Extract the [x, y] coordinate from the center of the cell holding the provided text.  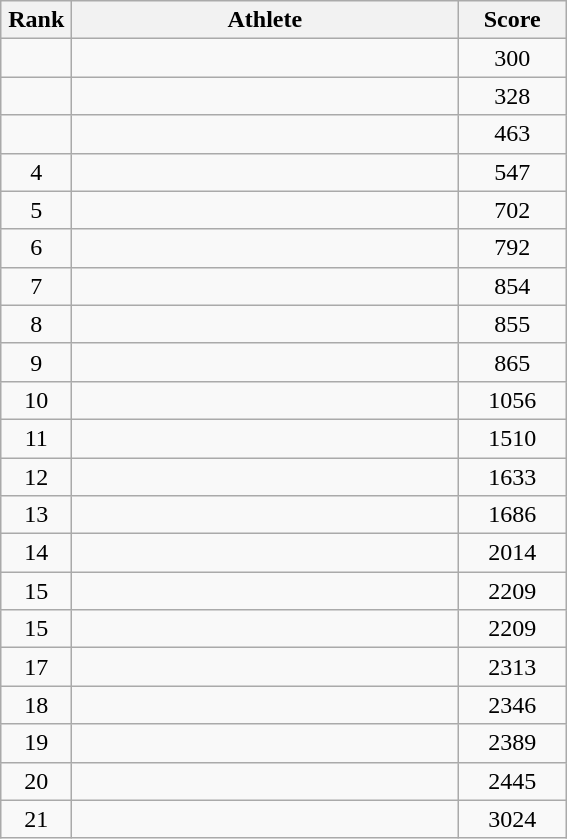
Score [512, 20]
855 [512, 324]
2389 [512, 743]
328 [512, 96]
5 [36, 210]
9 [36, 362]
13 [36, 515]
21 [36, 819]
18 [36, 705]
17 [36, 667]
792 [512, 248]
Athlete [265, 20]
1056 [512, 400]
8 [36, 324]
19 [36, 743]
463 [512, 134]
865 [512, 362]
1633 [512, 477]
12 [36, 477]
Rank [36, 20]
20 [36, 781]
11 [36, 438]
14 [36, 553]
3024 [512, 819]
300 [512, 58]
6 [36, 248]
2014 [512, 553]
854 [512, 286]
702 [512, 210]
2313 [512, 667]
2346 [512, 705]
2445 [512, 781]
1686 [512, 515]
1510 [512, 438]
4 [36, 172]
547 [512, 172]
10 [36, 400]
7 [36, 286]
